Scan for the cell matching the given text and deliver its (X, Y) coordinate at center. 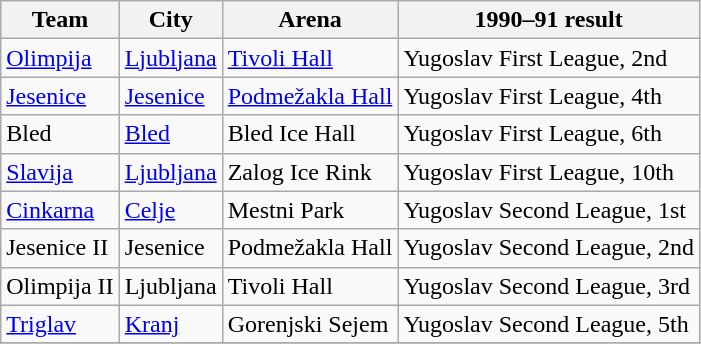
Yugoslav Second League, 5th (549, 324)
City (170, 20)
Mestni Park (310, 210)
Yugoslav Second League, 3rd (549, 286)
Arena (310, 20)
Kranj (170, 324)
Yugoslav First League, 10th (549, 172)
Yugoslav Second League, 1st (549, 210)
Team (60, 20)
Yugoslav First League, 6th (549, 134)
Slavija (60, 172)
Celje (170, 210)
Olimpija (60, 58)
Yugoslav Second League, 2nd (549, 248)
Olimpija II (60, 286)
Yugoslav First League, 4th (549, 96)
Triglav (60, 324)
Yugoslav First League, 2nd (549, 58)
1990–91 result (549, 20)
Zalog Ice Rink (310, 172)
Gorenjski Sejem (310, 324)
Bled Ice Hall (310, 134)
Cinkarna (60, 210)
Jesenice II (60, 248)
